Pinpoint the cell where the given text exists, returning its (x, y) midpoint coordinate. 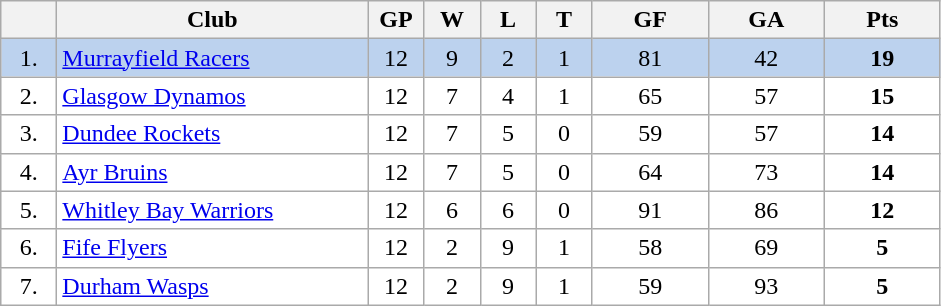
7. (29, 286)
Dundee Rockets (212, 134)
15 (882, 96)
42 (766, 58)
Ayr Bruins (212, 172)
93 (766, 286)
GF (650, 20)
3. (29, 134)
4. (29, 172)
2. (29, 96)
19 (882, 58)
6. (29, 248)
Whitley Bay Warriors (212, 210)
T (564, 20)
1. (29, 58)
86 (766, 210)
69 (766, 248)
58 (650, 248)
81 (650, 58)
GP (396, 20)
Durham Wasps (212, 286)
91 (650, 210)
Pts (882, 20)
GA (766, 20)
64 (650, 172)
L (508, 20)
73 (766, 172)
Fife Flyers (212, 248)
Club (212, 20)
4 (508, 96)
Murrayfield Racers (212, 58)
W (452, 20)
Glasgow Dynamos (212, 96)
65 (650, 96)
5. (29, 210)
